Find where the given text appears and provide that cell's center as [X, Y] coordinate. 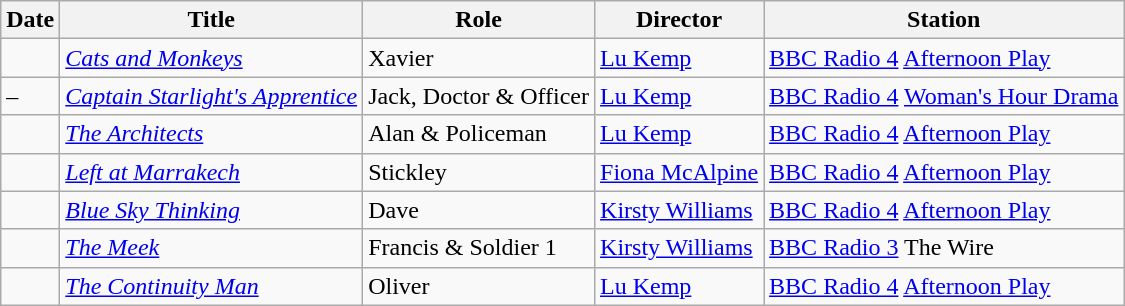
The Continuity Man [212, 286]
Xavier [479, 58]
Blue Sky Thinking [212, 210]
Left at Marrakech [212, 172]
Fiona McAlpine [680, 172]
Captain Starlight's Apprentice [212, 96]
Oliver [479, 286]
Role [479, 20]
Alan & Policeman [479, 134]
Jack, Doctor & Officer [479, 96]
Francis & Soldier 1 [479, 248]
Director [680, 20]
Dave [479, 210]
Cats and Monkeys [212, 58]
Stickley [479, 172]
Date [30, 20]
The Meek [212, 248]
BBC Radio 3 The Wire [944, 248]
– [30, 96]
Title [212, 20]
The Architects [212, 134]
BBC Radio 4 Woman's Hour Drama [944, 96]
Station [944, 20]
